For the text-containing cell, return its midpoint in [X, Y] coordinate format. 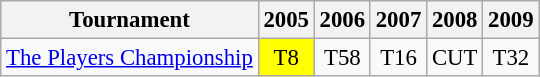
2008 [455, 20]
Tournament [130, 20]
2005 [286, 20]
2007 [398, 20]
CUT [455, 58]
T32 [511, 58]
The Players Championship [130, 58]
T16 [398, 58]
2009 [511, 20]
T8 [286, 58]
T58 [342, 58]
2006 [342, 20]
